Find where the given text appears and provide that cell's center as [X, Y] coordinate. 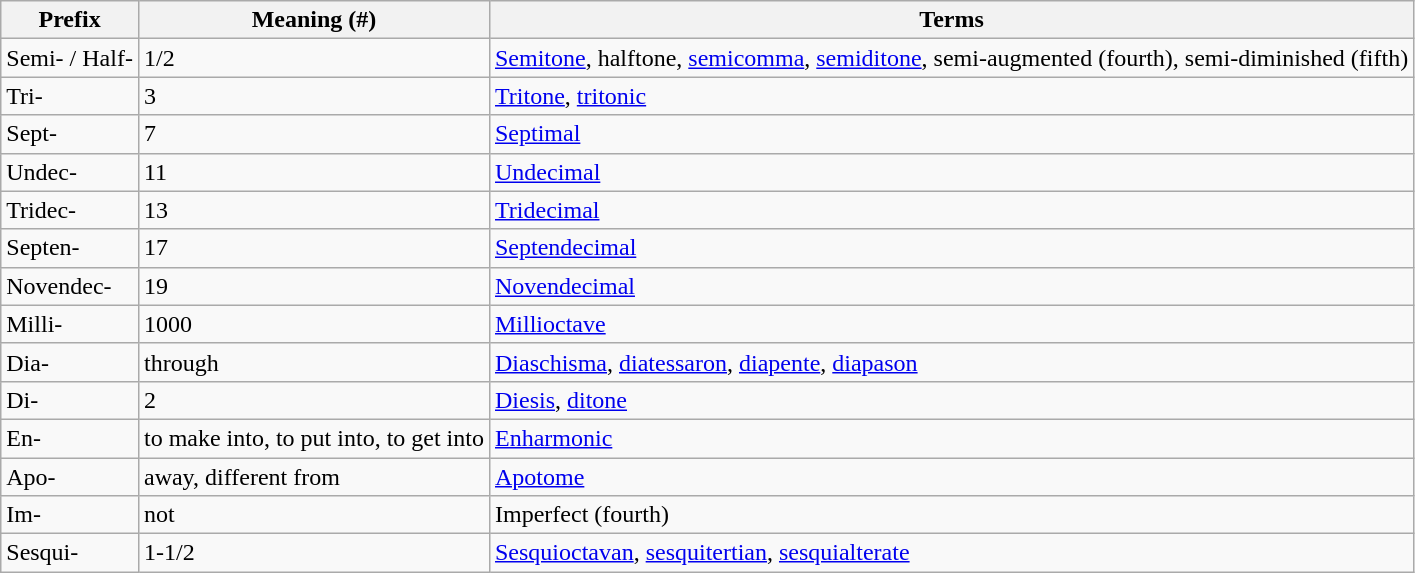
Septendecimal [951, 248]
Im- [70, 515]
Tridecimal [951, 210]
En- [70, 438]
Semi- / Half- [70, 58]
Semitone, halftone, semicomma, semiditone, semi-augmented (fourth), semi-diminished (fifth) [951, 58]
Tritone, tritonic [951, 96]
Tridec- [70, 210]
Tri- [70, 96]
17 [314, 248]
Undecimal [951, 172]
Sesquioctavan, sesquitertian, sesquialterate [951, 553]
Terms [951, 20]
through [314, 362]
Septimal [951, 134]
11 [314, 172]
to make into, to put into, to get into [314, 438]
Sesqui- [70, 553]
away, different from [314, 477]
1000 [314, 324]
Imperfect (fourth) [951, 515]
19 [314, 286]
Novendecimal [951, 286]
2 [314, 400]
Apo- [70, 477]
Milli- [70, 324]
Diaschisma, diatessaron, diapente, diapason [951, 362]
Diesis, ditone [951, 400]
Dia- [70, 362]
Apotome [951, 477]
7 [314, 134]
1/2 [314, 58]
13 [314, 210]
Sept- [70, 134]
not [314, 515]
1-1/2 [314, 553]
Novendec- [70, 286]
Millioctave [951, 324]
Prefix [70, 20]
Septen- [70, 248]
Di- [70, 400]
3 [314, 96]
Enharmonic [951, 438]
Meaning (#) [314, 20]
Undec- [70, 172]
